Search for the cell housing the specified text and yield its [x, y] center coordinate. 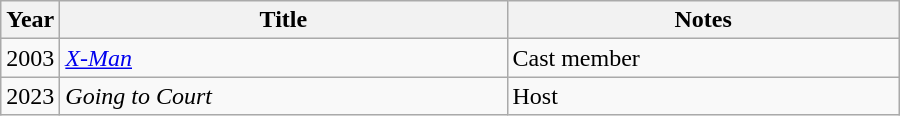
Cast member [703, 58]
Host [703, 96]
2023 [30, 96]
Notes [703, 20]
2003 [30, 58]
Going to Court [284, 96]
Title [284, 20]
Year [30, 20]
X-Man [284, 58]
